Locate the cell with the specified text and output its [x, y] center coordinate. 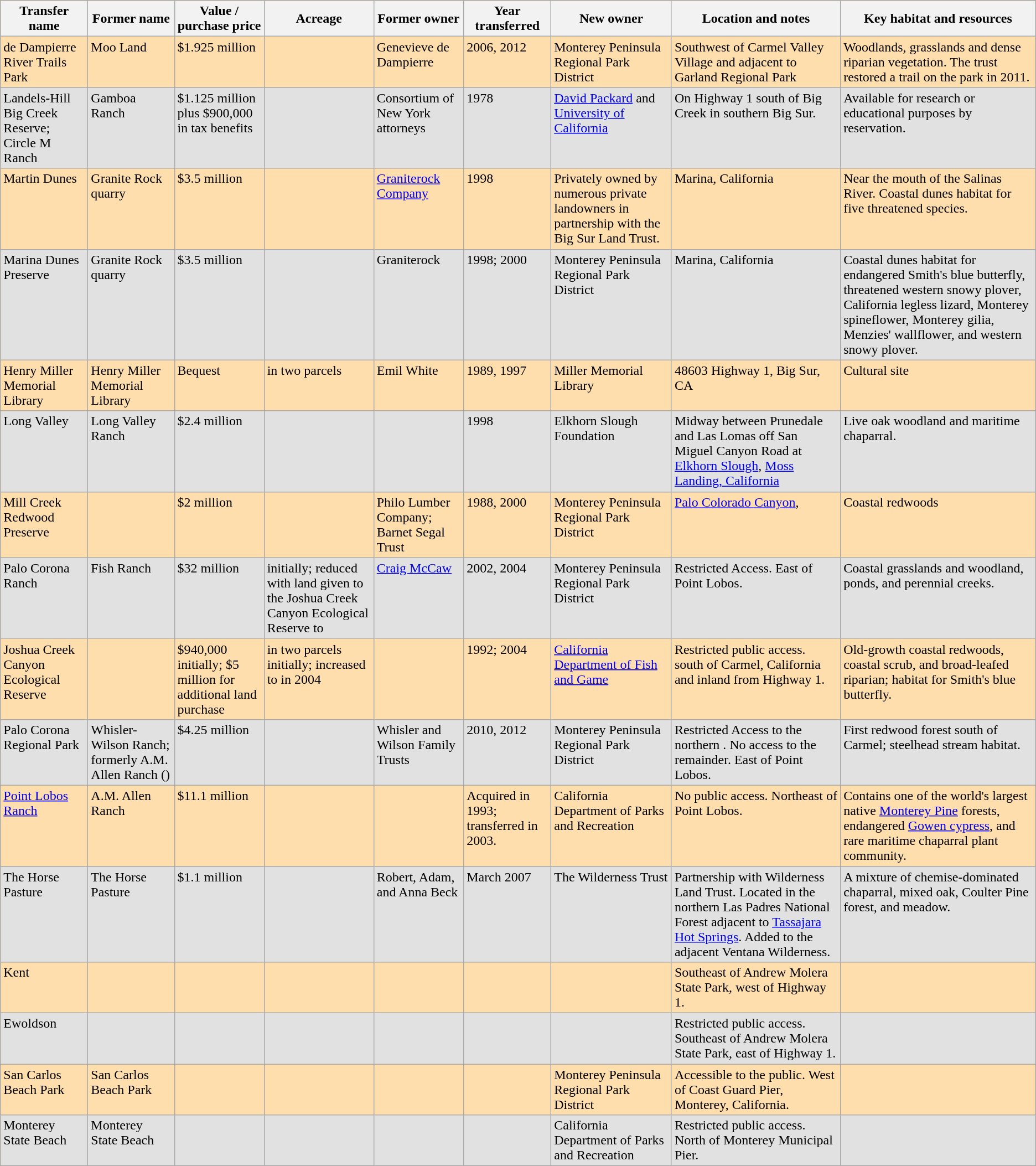
Whisler-Wilson Ranch; formerly A.M. Allen Ranch () [131, 752]
$32 million [219, 598]
Old-growth coastal redwoods, coastal scrub, and broad-leafed riparian; habitat for Smith's blue butterfly. [939, 679]
Miller Memorial Library [612, 385]
Restricted Access. East of Point Lobos. [756, 598]
Marina Dunes Preserve [44, 305]
Coastal grasslands and woodland, ponds, and perennial creeks. [939, 598]
1978 [507, 128]
Transfer name [44, 19]
First redwood forest south of Carmel; steelhead stream habitat. [939, 752]
Graniterock Company [418, 209]
Restricted public access. North of Monterey Municipal Pier. [756, 1141]
Joshua Creek Canyon Ecological Reserve [44, 679]
A.M. Allen Ranch [131, 826]
Craig McCaw [418, 598]
Accessible to the public. West of Coast Guard Pier, Monterey, California. [756, 1090]
Privately owned by numerous private landowners in partnership with the Big Sur Land Trust. [612, 209]
Martin Dunes [44, 209]
Available for research or educational purposes by reservation. [939, 128]
Emil White [418, 385]
48603 Highway 1, Big Sur, CA [756, 385]
The Wilderness Trust [612, 914]
A mixture of chemise-dominated chaparral, mixed oak, Coulter Pine forest, and meadow. [939, 914]
Elkhorn Slough Foundation [612, 451]
1989, 1997 [507, 385]
$1.925 million [219, 62]
Robert, Adam, and Anna Beck [418, 914]
2006, 2012 [507, 62]
$1.125 million plus $900,000 in tax benefits [219, 128]
2010, 2012 [507, 752]
Palo Colorado Canyon, [756, 525]
Near the mouth of the Salinas River. Coastal dunes habitat for five threatened species. [939, 209]
Graniterock [418, 305]
Bequest [219, 385]
Midway between Prunedale and Las Lomas off San Miguel Canyon Road at Elkhorn Slough, Moss Landing, California [756, 451]
in two parcels [319, 385]
Acreage [319, 19]
Southeast of Andrew Molera State Park, west of Highway 1. [756, 988]
1988, 2000 [507, 525]
March 2007 [507, 914]
Mill Creek Redwood Preserve [44, 525]
On Highway 1 south of Big Creek in southern Big Sur. [756, 128]
Restricted public access. Southeast of Andrew Molera State Park, east of Highway 1. [756, 1039]
$1.1 million [219, 914]
California Department of Fish and Game [612, 679]
$2.4 million [219, 451]
$2 million [219, 525]
Ewoldson [44, 1039]
Long Valley [44, 451]
Contains one of the world's largest native Monterey Pine forests, endangered Gowen cypress, and rare maritime chaparral plant community. [939, 826]
de Dampierre River Trails Park [44, 62]
New owner [612, 19]
Gamboa Ranch [131, 128]
Location and notes [756, 19]
Philo Lumber Company; Barnet Segal Trust [418, 525]
$11.1 million [219, 826]
Long Valley Ranch [131, 451]
Palo Corona Regional Park [44, 752]
Point Lobos Ranch [44, 826]
Fish Ranch [131, 598]
$4.25 million [219, 752]
Value / purchase price [219, 19]
1998; 2000 [507, 305]
in two parcels initially; increased to in 2004 [319, 679]
2002, 2004 [507, 598]
Whisler and Wilson Family Trusts [418, 752]
Moo Land [131, 62]
Former owner [418, 19]
Southwest of Carmel Valley Village and adjacent to Garland Regional Park [756, 62]
Palo Corona Ranch [44, 598]
Landels-Hill Big Creek Reserve; Circle M Ranch [44, 128]
1992; 2004 [507, 679]
Live oak woodland and maritime chaparral. [939, 451]
initially; reduced with land given to the Joshua Creek Canyon Ecological Reserve to [319, 598]
Genevieve de Dampierre [418, 62]
Cultural site [939, 385]
David Packard and University of California [612, 128]
Coastal redwoods [939, 525]
Key habitat and resources [939, 19]
$940,000 initially; $5 million for additional land purchase [219, 679]
Former name [131, 19]
No public access. Northeast of Point Lobos. [756, 826]
Year transferred [507, 19]
Acquired in 1993; transferred in 2003. [507, 826]
Kent [44, 988]
Consortium of New York attorneys [418, 128]
Restricted Access to the northern . No access to the remainder. East of Point Lobos. [756, 752]
Woodlands, grasslands and dense riparian vegetation. The trust restored a trail on the park in 2011. [939, 62]
Restricted public access. south of Carmel, California and inland from Highway 1. [756, 679]
